Search for the cell housing the specified text and yield its (X, Y) center coordinate. 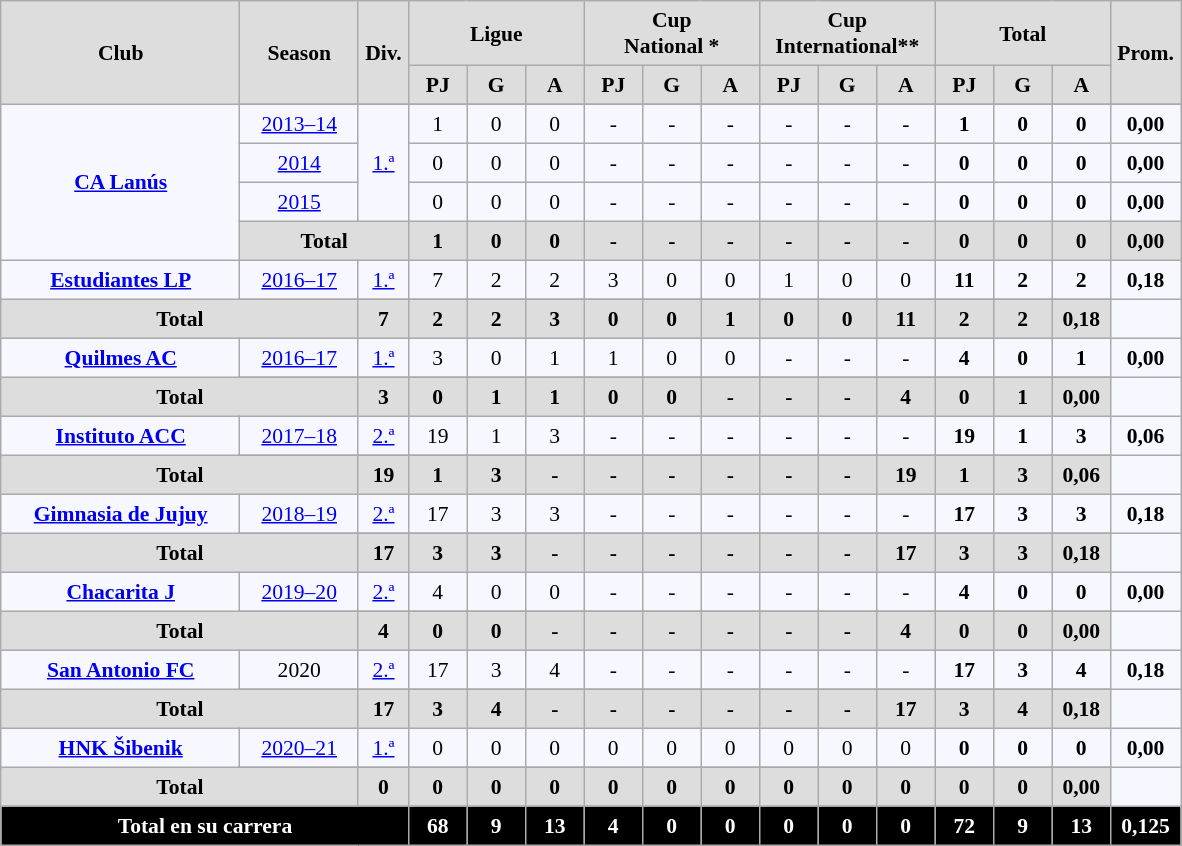
CA Lanús (120, 183)
Quilmes AC (120, 358)
Total en su carrera (204, 826)
2015 (299, 202)
Ligue (497, 33)
2020–21 (299, 748)
2019–20 (299, 592)
CupInternational** (848, 33)
Div. (383, 53)
2017–18 (299, 436)
Instituto ACC (120, 436)
Season (299, 53)
San Antonio FC (120, 670)
2018–19 (299, 514)
Gimnasia de Jujuy (120, 514)
HNK Šibenik (120, 748)
0,125 (1146, 826)
68 (438, 826)
2014 (299, 164)
2020 (299, 670)
72 (964, 826)
CupNational * (672, 33)
Prom. (1146, 53)
Chacarita J (120, 592)
Estudiantes LP (120, 280)
Club (120, 53)
2013–14 (299, 124)
